Detect which cell encompasses the target text, then output its [X, Y] center coordinate. 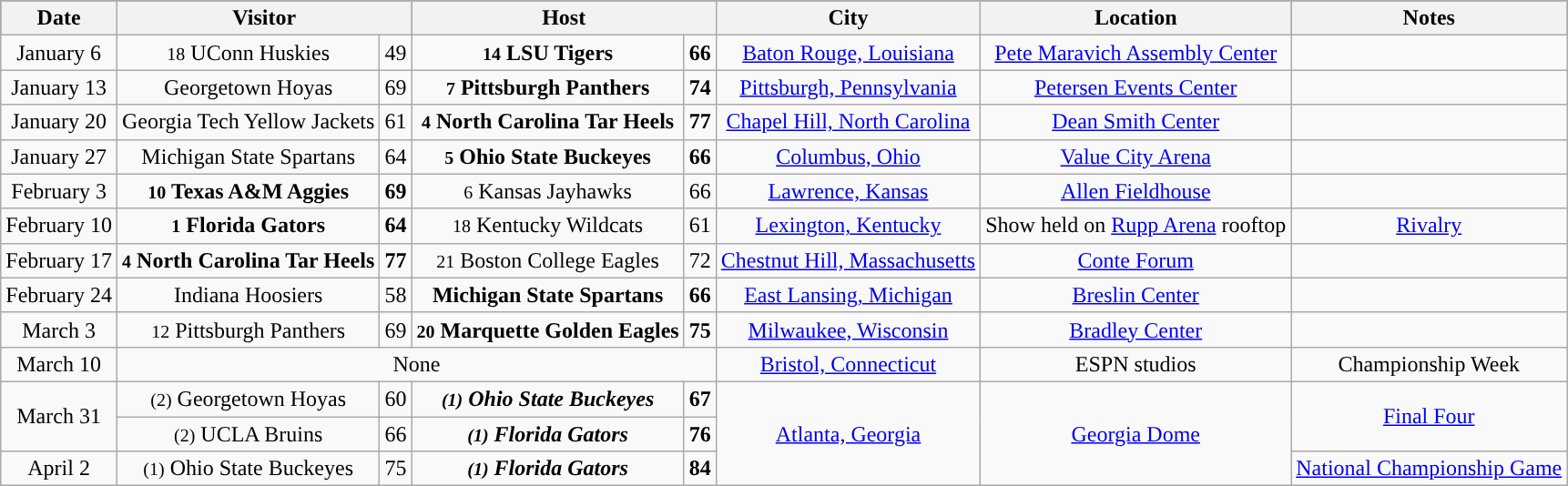
ESPN studios [1136, 364]
Host [564, 18]
March 3 [59, 329]
February 24 [59, 295]
Location [1136, 18]
Allen Fieldhouse [1136, 191]
April 2 [59, 469]
76 [699, 434]
1 Florida Gators [248, 226]
Dean Smith Center [1136, 122]
Championship Week [1430, 364]
Columbus, Ohio [848, 157]
Pete Maravich Assembly Center [1136, 53]
10 Texas A&M Aggies [248, 191]
February 10 [59, 226]
Breslin Center [1136, 295]
Bradley Center [1136, 329]
January 13 [59, 87]
Indiana Hoosiers [248, 295]
Petersen Events Center [1136, 87]
Baton Rouge, Louisiana [848, 53]
February 17 [59, 260]
March 10 [59, 364]
Final Four [1430, 416]
5 Ohio State Buckeyes [548, 157]
East Lansing, Michigan [848, 295]
58 [395, 295]
(2) UCLA Bruins [248, 434]
Georgetown Hoyas [248, 87]
Atlanta, Georgia [848, 433]
67 [699, 399]
March 31 [59, 416]
Date [59, 18]
Bristol, Connecticut [848, 364]
84 [699, 469]
20 Marquette Golden Eagles [548, 329]
Notes [1430, 18]
Georgia Tech Yellow Jackets [248, 122]
None [416, 364]
January 27 [59, 157]
Show held on Rupp Arena rooftop [1136, 226]
Lawrence, Kansas [848, 191]
7 Pittsburgh Panthers [548, 87]
12 Pittsburgh Panthers [248, 329]
Georgia Dome [1136, 433]
Conte Forum [1136, 260]
Chapel Hill, North Carolina [848, 122]
City [848, 18]
Chestnut Hill, Massachusetts [848, 260]
Milwaukee, Wisconsin [848, 329]
74 [699, 87]
Visitor [264, 18]
Value City Arena [1136, 157]
January 20 [59, 122]
Lexington, Kentucky [848, 226]
6 Kansas Jayhawks [548, 191]
14 LSU Tigers [548, 53]
January 6 [59, 53]
18 Kentucky Wildcats [548, 226]
(2) Georgetown Hoyas [248, 399]
60 [395, 399]
Rivalry [1430, 226]
49 [395, 53]
21 Boston College Eagles [548, 260]
National Championship Game [1430, 469]
72 [699, 260]
18 UConn Huskies [248, 53]
February 3 [59, 191]
Pittsburgh, Pennsylvania [848, 87]
